Search for the cell housing the specified text and yield its (x, y) center coordinate. 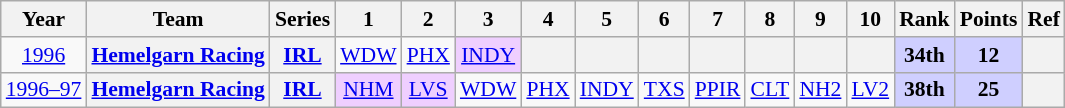
Points (989, 19)
CLT (770, 90)
LVS (428, 90)
4 (548, 19)
NHM (368, 90)
12 (989, 55)
1 (368, 19)
9 (820, 19)
LV2 (870, 90)
1996 (44, 55)
Ref (1043, 19)
7 (718, 19)
10 (870, 19)
25 (989, 90)
2 (428, 19)
Team (178, 19)
3 (488, 19)
PPIR (718, 90)
1996–97 (44, 90)
TXS (664, 90)
5 (607, 19)
8 (770, 19)
34th (924, 55)
Series (302, 19)
NH2 (820, 90)
Rank (924, 19)
Year (44, 19)
38th (924, 90)
6 (664, 19)
